For the text-containing cell, return its midpoint in [X, Y] coordinate format. 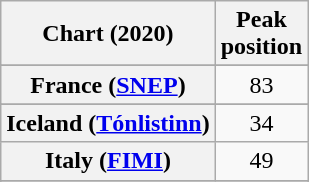
Iceland (Tónlistinn) [108, 123]
49 [261, 161]
Italy (FIMI) [108, 161]
Peakposition [261, 34]
France (SNEP) [108, 85]
83 [261, 85]
34 [261, 123]
Chart (2020) [108, 34]
